Detect which cell encompasses the target text, then output its (X, Y) center coordinate. 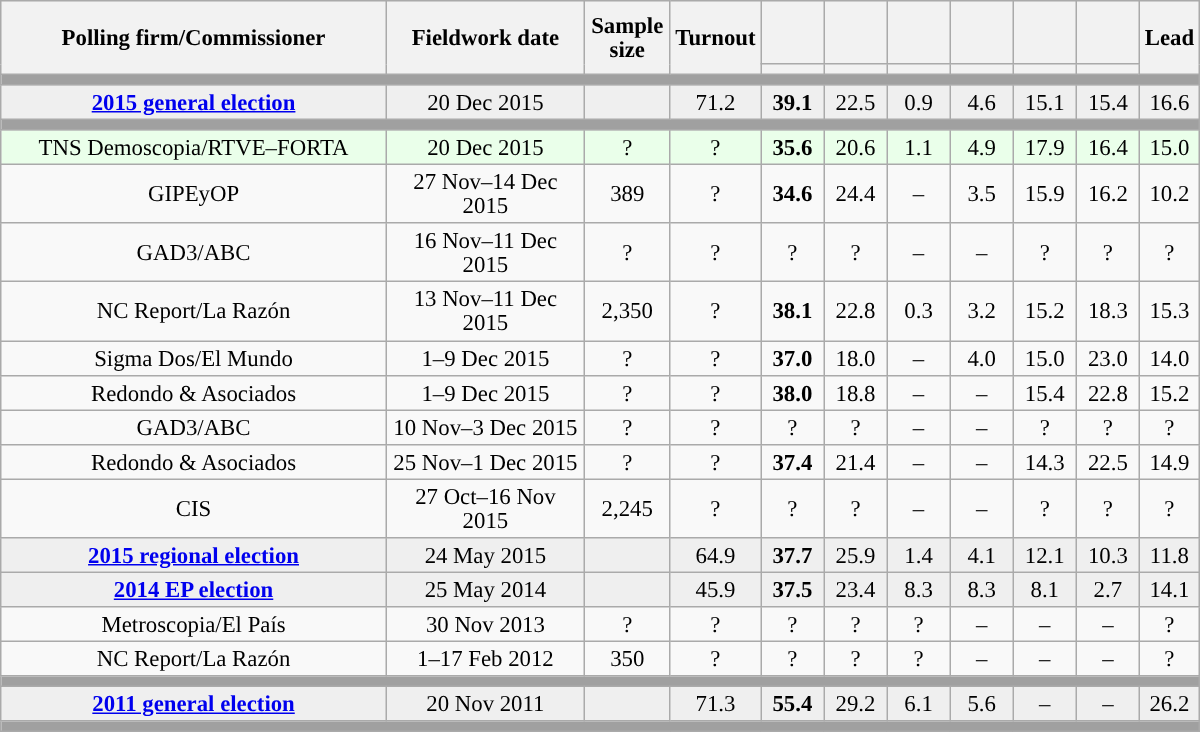
15.3 (1169, 312)
10.2 (1169, 194)
27 Oct–16 Nov 2015 (485, 508)
11.8 (1169, 556)
55.4 (792, 704)
29.2 (856, 704)
16.2 (1108, 194)
2,350 (627, 312)
71.2 (716, 102)
38.0 (792, 392)
24 May 2015 (485, 556)
8.1 (1044, 590)
4.1 (982, 556)
Lead (1169, 38)
Sigma Dos/El Mundo (194, 358)
4.6 (982, 102)
CIS (194, 508)
16.4 (1108, 148)
350 (627, 658)
0.3 (918, 312)
18.0 (856, 358)
25.9 (856, 556)
2015 general election (194, 102)
Metroscopia/El País (194, 624)
26.2 (1169, 704)
35.6 (792, 148)
17.9 (1044, 148)
Sample size (627, 38)
71.3 (716, 704)
23.0 (1108, 358)
37.7 (792, 556)
2015 regional election (194, 556)
23.4 (856, 590)
37.0 (792, 358)
3.2 (982, 312)
20 Nov 2011 (485, 704)
45.9 (716, 590)
20.6 (856, 148)
10.3 (1108, 556)
24.4 (856, 194)
16.6 (1169, 102)
Fieldwork date (485, 38)
14.0 (1169, 358)
0.9 (918, 102)
15.1 (1044, 102)
25 May 2014 (485, 590)
10 Nov–3 Dec 2015 (485, 428)
34.6 (792, 194)
389 (627, 194)
21.4 (856, 462)
25 Nov–1 Dec 2015 (485, 462)
2014 EP election (194, 590)
1.4 (918, 556)
38.1 (792, 312)
2011 general election (194, 704)
3.5 (982, 194)
6.1 (918, 704)
1.1 (918, 148)
15.9 (1044, 194)
30 Nov 2013 (485, 624)
13 Nov–11 Dec 2015 (485, 312)
14.3 (1044, 462)
27 Nov–14 Dec 2015 (485, 194)
39.1 (792, 102)
4.0 (982, 358)
12.1 (1044, 556)
18.3 (1108, 312)
18.8 (856, 392)
37.4 (792, 462)
5.6 (982, 704)
2.7 (1108, 590)
1–17 Feb 2012 (485, 658)
64.9 (716, 556)
Polling firm/Commissioner (194, 38)
Turnout (716, 38)
16 Nov–11 Dec 2015 (485, 254)
14.9 (1169, 462)
37.5 (792, 590)
14.1 (1169, 590)
2,245 (627, 508)
TNS Demoscopia/RTVE–FORTA (194, 148)
4.9 (982, 148)
GIPEyOP (194, 194)
